From the cell containing the given text, extract its center point as [X, Y] coordinate. 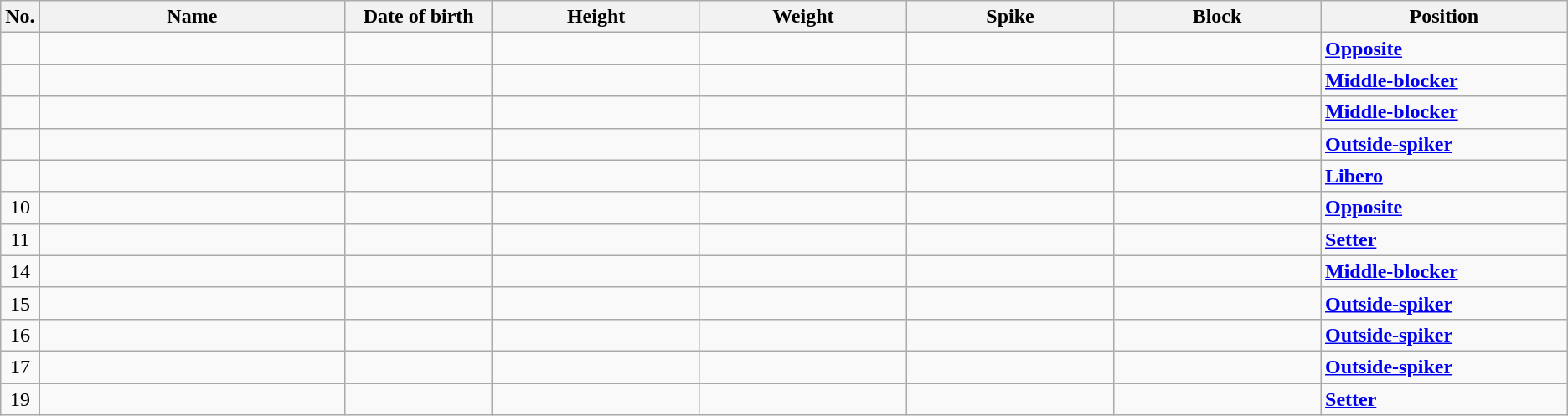
17 [20, 367]
Date of birth [418, 17]
Spike [1010, 17]
19 [20, 399]
No. [20, 17]
Libero [1444, 176]
15 [20, 303]
Block [1216, 17]
10 [20, 208]
Weight [802, 17]
Height [596, 17]
Name [192, 17]
Position [1444, 17]
16 [20, 335]
14 [20, 271]
11 [20, 239]
